Determine the [x, y] coordinate at the center of the cell enclosing the given text.  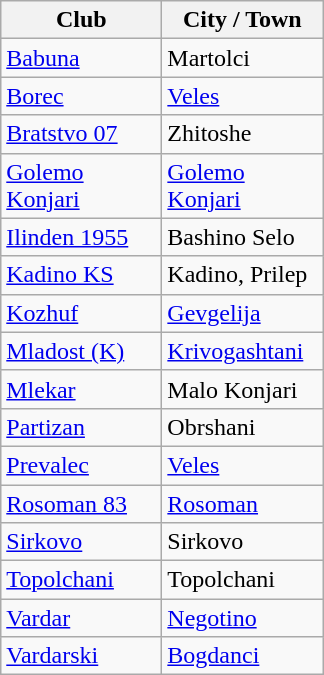
Kozhuf [82, 313]
Bashino Selo [242, 237]
Malo Konjari [242, 389]
Kadino KS [82, 275]
Krivogashtani [242, 351]
Prevalec [82, 465]
Borec [82, 96]
Vardar [82, 618]
Babuna [82, 58]
Bogdanci [242, 656]
Martolci [242, 58]
Gevgelija [242, 313]
Obrshani [242, 427]
Mladost (K) [82, 351]
Bratstvo 07 [82, 134]
Ilinden 1955 [82, 237]
Rosoman [242, 503]
Kadino, Prilep [242, 275]
Rosoman 83 [82, 503]
Negotino [242, 618]
Mlekar [82, 389]
Vardarski [82, 656]
Partizan [82, 427]
Zhitoshe [242, 134]
City / Town [242, 20]
Club [82, 20]
